Detect which cell encompasses the target text, then output its (X, Y) center coordinate. 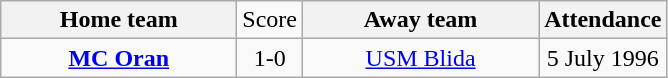
1-0 (270, 58)
5 July 1996 (603, 58)
Score (270, 20)
Home team (119, 20)
Attendance (603, 20)
Away team (421, 20)
MC Oran (119, 58)
USM Blida (421, 58)
